Scan for the cell matching the given text and deliver its (X, Y) coordinate at center. 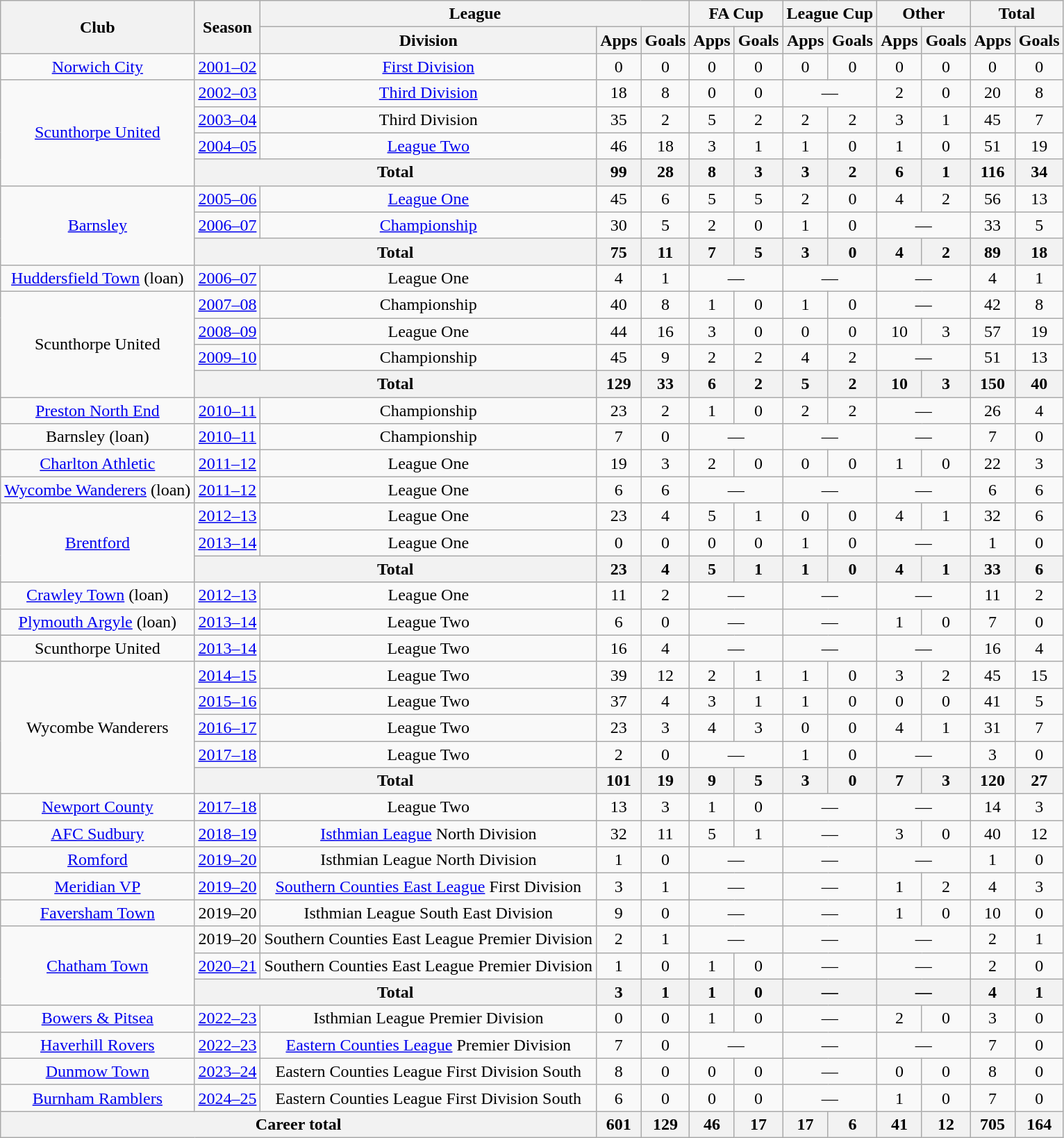
34 (1039, 172)
Isthmian League Premier Division (429, 1019)
2016–17 (228, 727)
Season (228, 27)
Crawley Town (loan) (97, 595)
Wycombe Wanderers (loan) (97, 490)
20 (992, 93)
Charlton Athletic (97, 463)
Club (97, 27)
57 (992, 331)
Other (924, 14)
2004–05 (228, 146)
Huddersfield Town (loan) (97, 278)
89 (992, 251)
Faversham Town (97, 913)
2001–02 (228, 67)
Barnsley (97, 225)
2018–19 (228, 834)
15 (1039, 675)
30 (619, 225)
14 (992, 807)
42 (992, 304)
League (475, 14)
150 (992, 384)
2023–24 (228, 1071)
Newport County (97, 807)
Norwich City (97, 67)
2008–09 (228, 331)
26 (992, 411)
Preston North End (97, 411)
Eastern Counties League Premier Division (429, 1045)
22 (992, 463)
27 (1039, 781)
Meridian VP (97, 887)
56 (992, 199)
Bowers & Pitsea (97, 1019)
601 (619, 1124)
Barnsley (loan) (97, 437)
Southern Counties East League First Division (429, 887)
37 (619, 701)
101 (619, 781)
44 (619, 331)
Division (429, 40)
35 (619, 119)
2020–21 (228, 966)
AFC Sudbury (97, 834)
99 (619, 172)
Haverhill Rovers (97, 1045)
Plymouth Argyle (loan) (97, 622)
Isthmian League South East Division (429, 913)
39 (619, 675)
2002–03 (228, 93)
Brentford (97, 543)
Chatham Town (97, 966)
164 (1039, 1124)
28 (665, 172)
2005–06 (228, 199)
Romford (97, 860)
2007–08 (228, 304)
75 (619, 251)
2009–10 (228, 358)
31 (992, 727)
2014–15 (228, 675)
2024–25 (228, 1098)
First Division (429, 67)
Dunmow Town (97, 1071)
705 (992, 1124)
League Cup (830, 14)
2003–04 (228, 119)
FA Cup (736, 14)
116 (992, 172)
Burnham Ramblers (97, 1098)
Wycombe Wanderers (97, 727)
Career total (299, 1124)
2015–16 (228, 701)
120 (992, 781)
